Provide the [X, Y] coordinate of the cell's center where the given text is located.  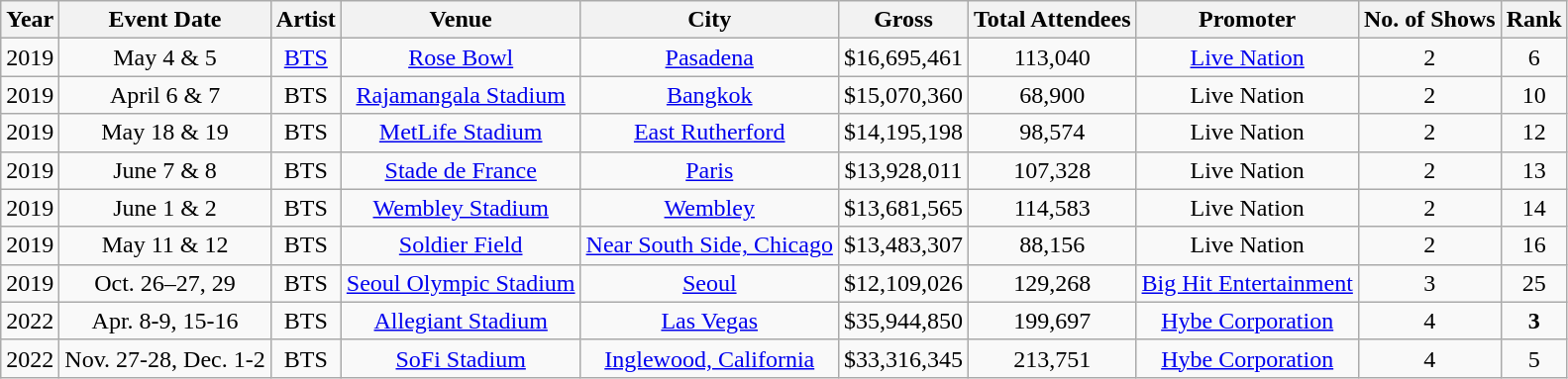
12 [1533, 133]
107,328 [1052, 170]
Inglewood, California [709, 358]
$14,195,198 [903, 133]
May 4 & 5 [164, 57]
Soldier Field [461, 245]
$12,109,026 [903, 283]
Stade de France [461, 170]
Nov. 27-28, Dec. 1-2 [164, 358]
Near South Side, Chicago [709, 245]
Las Vegas [709, 321]
City [709, 20]
Oct. 26–27, 29 [164, 283]
213,751 [1052, 358]
Rajamangala Stadium [461, 95]
Rose Bowl [461, 57]
Apr. 8-9, 15-16 [164, 321]
May 18 & 19 [164, 133]
199,697 [1052, 321]
68,900 [1052, 95]
Event Date [164, 20]
114,583 [1052, 208]
$13,681,565 [903, 208]
13 [1533, 170]
June 1 & 2 [164, 208]
Seoul [709, 283]
$16,695,461 [903, 57]
Total Attendees [1052, 20]
16 [1533, 245]
Rank [1533, 20]
SoFi Stadium [461, 358]
Pasadena [709, 57]
6 [1533, 57]
129,268 [1052, 283]
Bangkok [709, 95]
Wembley [709, 208]
Seoul Olympic Stadium [461, 283]
$13,483,307 [903, 245]
$15,070,360 [903, 95]
No. of Shows [1429, 20]
25 [1533, 283]
$33,316,345 [903, 358]
Artist [305, 20]
Wembley Stadium [461, 208]
Big Hit Entertainment [1247, 283]
Venue [461, 20]
Paris [709, 170]
5 [1533, 358]
May 11 & 12 [164, 245]
April 6 & 7 [164, 95]
Allegiant Stadium [461, 321]
Promoter [1247, 20]
$35,944,850 [903, 321]
10 [1533, 95]
Gross [903, 20]
$13,928,011 [903, 170]
MetLife Stadium [461, 133]
East Rutherford [709, 133]
113,040 [1052, 57]
98,574 [1052, 133]
14 [1533, 208]
88,156 [1052, 245]
June 7 & 8 [164, 170]
Year [30, 20]
